Return (X, Y) of the center of cell containing provided text 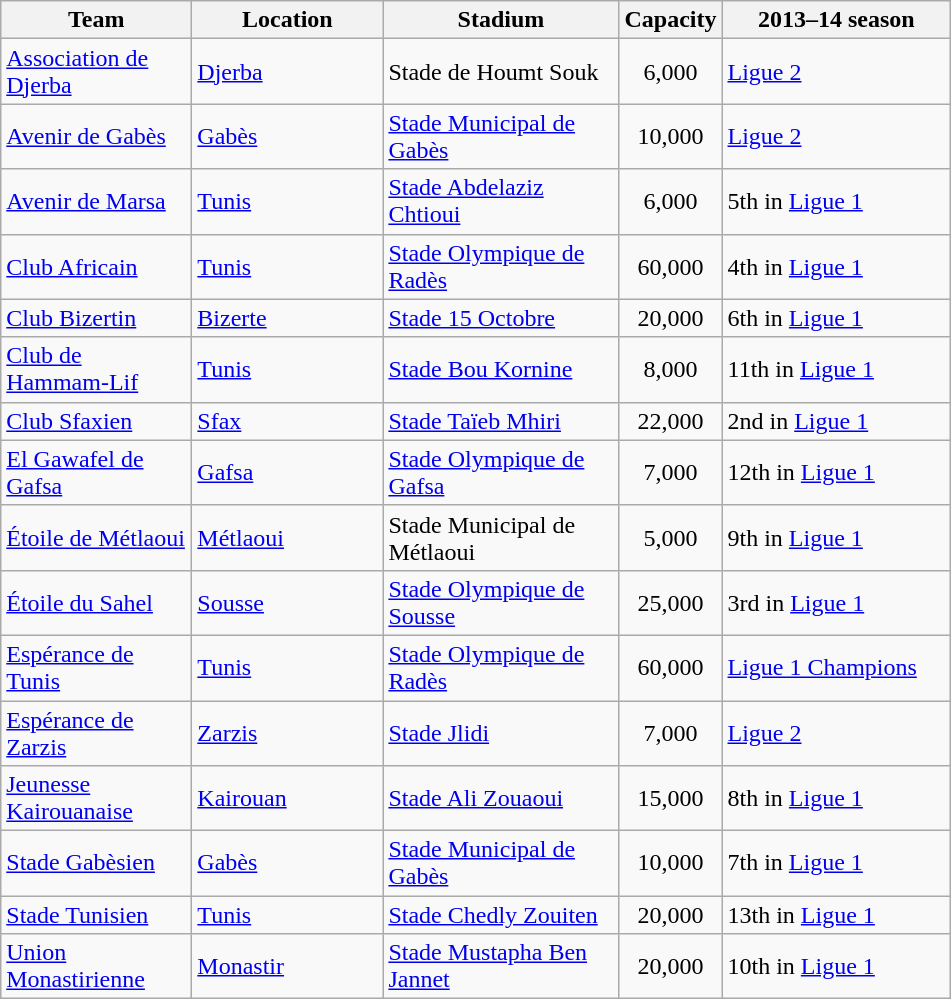
Avenir de Marsa (96, 202)
Stade Taïeb Mhiri (501, 421)
Étoile du Sahel (96, 602)
15,000 (670, 798)
Stade Tunisien (96, 915)
Stade Chedly Zouiten (501, 915)
Club de Hammam-Lif (96, 370)
Gafsa (288, 472)
Association de Djerba (96, 72)
22,000 (670, 421)
Club Bizertin (96, 318)
Stade de Houmt Souk (501, 72)
8th in Ligue 1 (836, 798)
Zarzis (288, 732)
Team (96, 20)
6th in Ligue 1 (836, 318)
Stade Gabèsien (96, 864)
13th in Ligue 1 (836, 915)
Jeunesse Kairouanaise (96, 798)
2013–14 season (836, 20)
Stade Olympique de Sousse (501, 602)
10th in Ligue 1 (836, 966)
Capacity (670, 20)
Bizerte (288, 318)
Stade Municipal de Métlaoui (501, 538)
5th in Ligue 1 (836, 202)
Club Sfaxien (96, 421)
Union Monastirienne (96, 966)
4th in Ligue 1 (836, 266)
Location (288, 20)
Kairouan (288, 798)
7th in Ligue 1 (836, 864)
Espérance de Tunis (96, 668)
Stade Mustapha Ben Jannet (501, 966)
8,000 (670, 370)
2nd in Ligue 1 (836, 421)
Stade Ali Zouaoui (501, 798)
Espérance de Zarzis (96, 732)
Stadium (501, 20)
Djerba (288, 72)
Métlaoui (288, 538)
Ligue 1 Champions (836, 668)
Sousse (288, 602)
12th in Ligue 1 (836, 472)
11th in Ligue 1 (836, 370)
Stade Jlidi (501, 732)
Stade Abdelaziz Chtioui (501, 202)
Monastir (288, 966)
3rd in Ligue 1 (836, 602)
Stade 15 Octobre (501, 318)
5,000 (670, 538)
Stade Bou Kornine (501, 370)
Étoile de Métlaoui (96, 538)
Club Africain (96, 266)
25,000 (670, 602)
Avenir de Gabès (96, 136)
El Gawafel de Gafsa (96, 472)
Sfax (288, 421)
9th in Ligue 1 (836, 538)
Stade Olympique de Gafsa (501, 472)
